Locate the cell with the specified text and output its (X, Y) center coordinate. 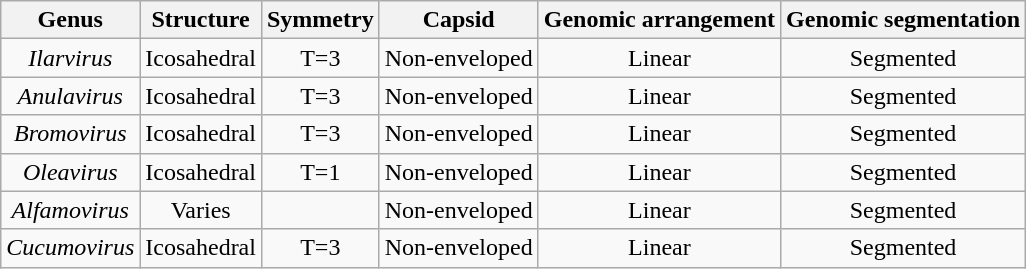
Bromovirus (70, 134)
Capsid (458, 20)
Varies (201, 210)
T=1 (320, 172)
Oleavirus (70, 172)
Genomic segmentation (904, 20)
Genus (70, 20)
Genomic arrangement (659, 20)
Symmetry (320, 20)
Cucumovirus (70, 248)
Structure (201, 20)
Alfamovirus (70, 210)
Ilarvirus (70, 58)
Anulavirus (70, 96)
